Locate the cell with the specified text and output its [X, Y] center coordinate. 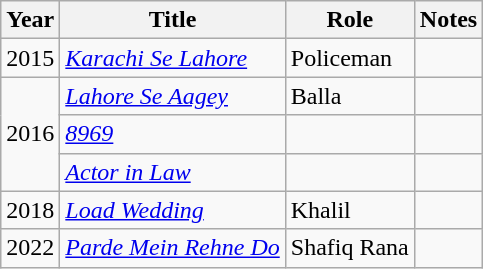
2016 [30, 134]
Khalil [350, 210]
8969 [172, 134]
Role [350, 20]
2015 [30, 58]
Actor in Law [172, 172]
Parde Mein Rehne Do [172, 248]
Load Wedding [172, 210]
Lahore Se Aagey [172, 96]
2018 [30, 210]
Title [172, 20]
Shafiq Rana [350, 248]
Balla [350, 96]
Karachi Se Lahore [172, 58]
2022 [30, 248]
Notes [448, 20]
Year [30, 20]
Policeman [350, 58]
